Provide the (x, y) coordinate of the cell's center where the given text is located.  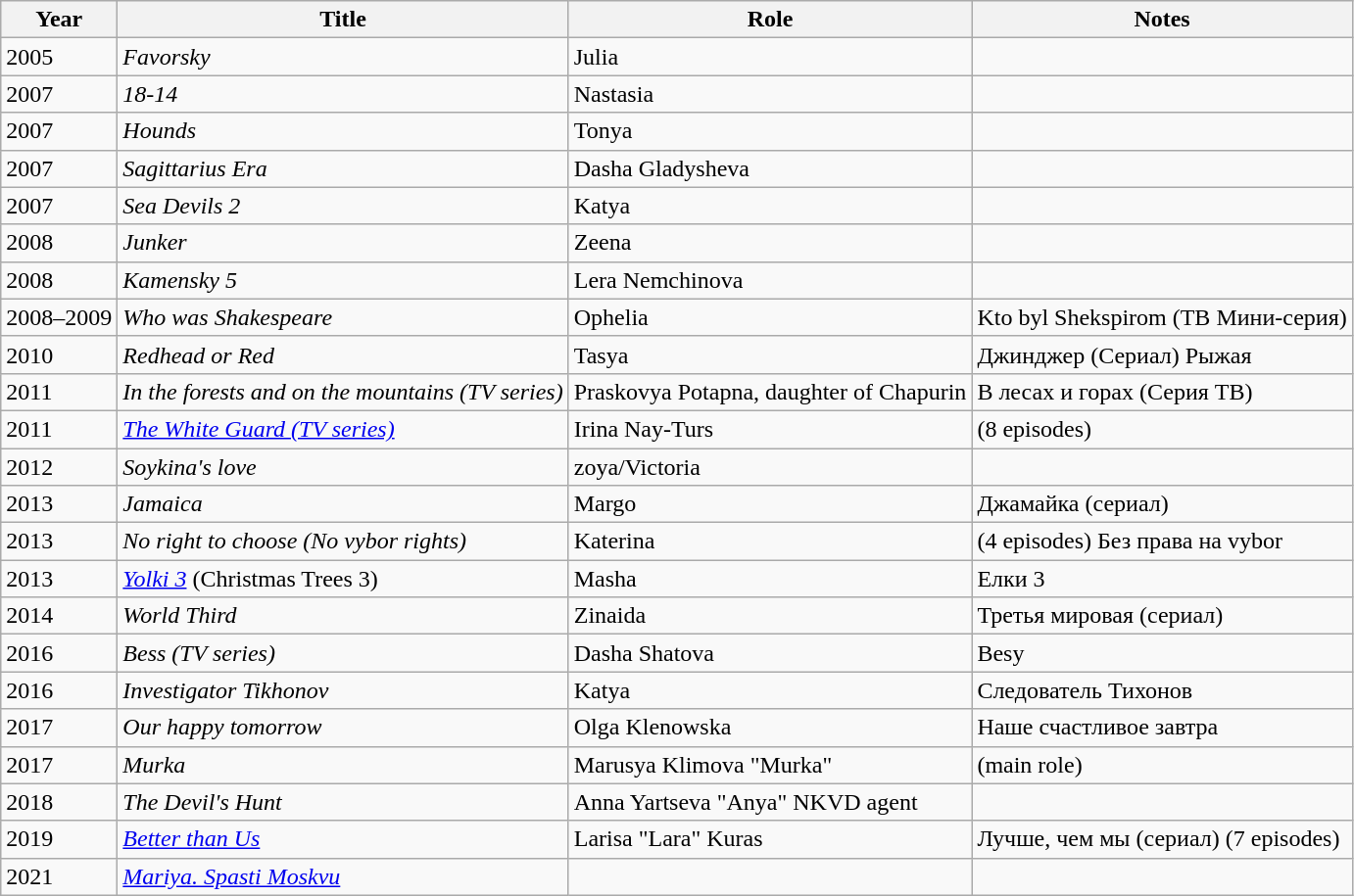
Следователь Тихонов (1162, 690)
Notes (1162, 20)
2008–2009 (59, 317)
Третья мировая (сериал) (1162, 616)
2010 (59, 354)
Dasha Gladysheva (770, 168)
Anna Yartseva "Anya" NKVD agent (770, 802)
Title (343, 20)
2012 (59, 467)
Praskovya Potapna, daughter of Chapurin (770, 392)
Besy (1162, 653)
The White Guard (TV series) (343, 429)
Jamaica (343, 504)
Джинджер (Сериал) Рыжая (1162, 354)
Yolki 3 (Christmas Trees 3) (343, 579)
Джамайка (сериал) (1162, 504)
2005 (59, 57)
Ophelia (770, 317)
Zinaida (770, 616)
Margo (770, 504)
Masha (770, 579)
Hounds (343, 131)
Role (770, 20)
Junker (343, 243)
Larisa "Lara" Kuras (770, 839)
Sea Devils 2 (343, 206)
Наше счастливое завтра (1162, 728)
Who was Shakespeare (343, 317)
Investigator Tikhonov (343, 690)
Favorsky (343, 57)
Marusya Klimova "Murka" (770, 765)
Katerina (770, 542)
Sagittarius Era (343, 168)
Murka (343, 765)
zoya/Victoria (770, 467)
18-14 (343, 94)
Soykina's love (343, 467)
Kto byl Shekspirom (ТВ Мини-серия) (1162, 317)
Елки 3 (1162, 579)
Year (59, 20)
Tasya (770, 354)
Лучше, чем мы (сериал) (7 episodes) (1162, 839)
Julia (770, 57)
Lera Nemchinova (770, 280)
В лесах и горах (Серия ТВ) (1162, 392)
The Devil's Hunt (343, 802)
Dasha Shatova (770, 653)
Kamensky 5 (343, 280)
2018 (59, 802)
(8 episodes) (1162, 429)
Nastasia (770, 94)
2019 (59, 839)
(4 episodes) Без права на vybor (1162, 542)
Tonya (770, 131)
Redhead or Red (343, 354)
World Third (343, 616)
(main role) (1162, 765)
2014 (59, 616)
Our happy tomorrow (343, 728)
Zeena (770, 243)
No right to choose (No vybor rights) (343, 542)
Better than Us (343, 839)
In the forests and on the mountains (TV series) (343, 392)
Irina Nay-Turs (770, 429)
Bess (TV series) (343, 653)
Mariya. Spasti Moskvu (343, 876)
Olga Klenowska (770, 728)
2021 (59, 876)
